Search for the cell housing the specified text and yield its [x, y] center coordinate. 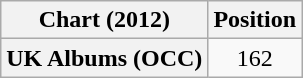
UK Albums (OCC) [104, 58]
Position [255, 20]
Chart (2012) [104, 20]
162 [255, 58]
